Locate the cell with the specified text and output its (X, Y) center coordinate. 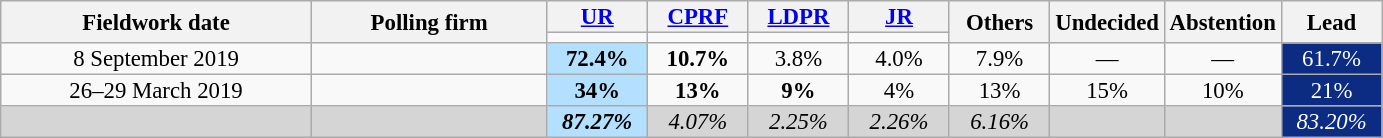
4.0% (900, 59)
Others (1000, 22)
3.8% (798, 59)
34% (598, 91)
2.25% (798, 122)
Abstention (1222, 22)
Fieldwork date (156, 22)
Undecided (1107, 22)
8 September 2019 (156, 59)
Polling firm (429, 22)
LDPR (798, 17)
87.27% (598, 122)
JR (900, 17)
4.07% (698, 122)
Lead (1332, 22)
10.7% (698, 59)
83.20% (1332, 122)
2.26% (900, 122)
CPRF (698, 17)
21% (1332, 91)
9% (798, 91)
72.4% (598, 59)
61.7% (1332, 59)
4% (900, 91)
26–29 March 2019 (156, 91)
7.9% (1000, 59)
UR (598, 17)
15% (1107, 91)
10% (1222, 91)
6.16% (1000, 122)
